Output the (x, y) coordinate of the center of the cell containing the given text.  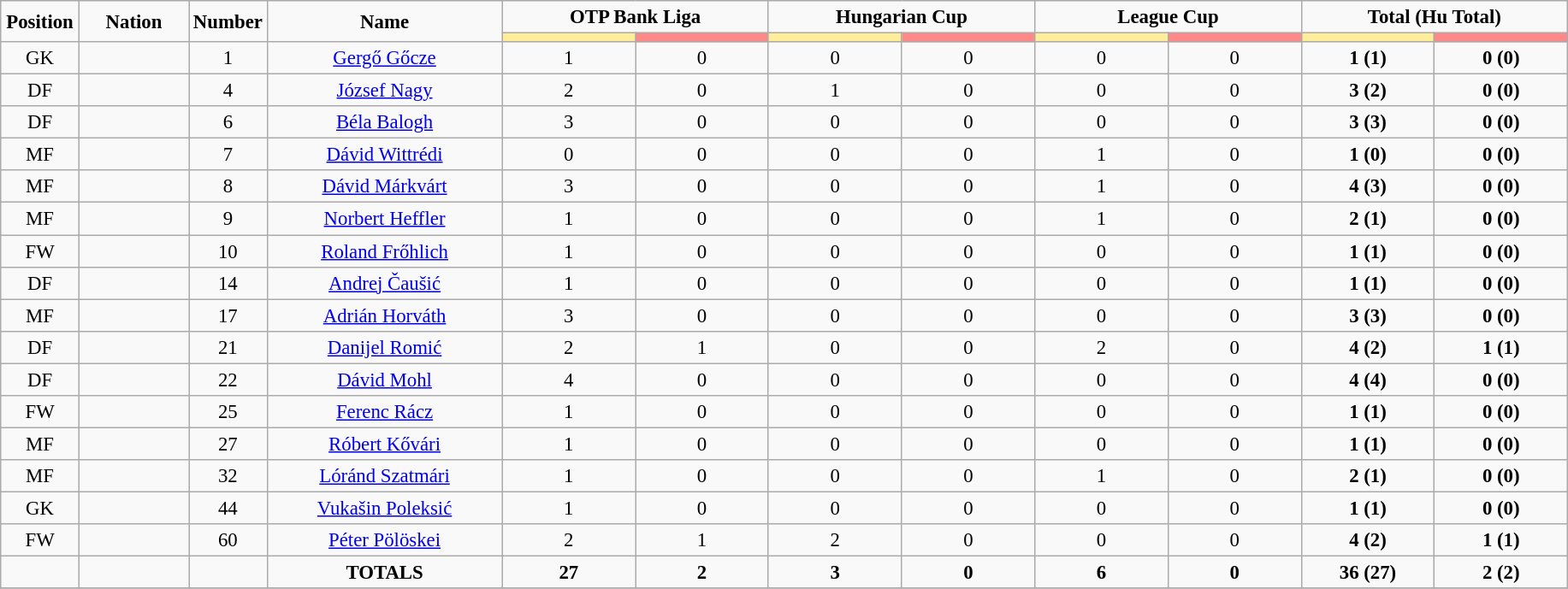
1 (0) (1368, 155)
Roland Frőhlich (385, 251)
4 (4) (1368, 380)
Dávid Wittrédi (385, 155)
Róbert Kővári (385, 444)
25 (228, 412)
Andrej Čaušić (385, 283)
Norbert Heffler (385, 219)
32 (228, 476)
3 (2) (1368, 91)
Péter Pölöskei (385, 540)
Danijel Romić (385, 347)
TOTALS (385, 573)
44 (228, 508)
2 (2) (1501, 573)
22 (228, 380)
17 (228, 315)
9 (228, 219)
7 (228, 155)
Béla Balogh (385, 122)
10 (228, 251)
14 (228, 283)
8 (228, 187)
League Cup (1169, 17)
36 (27) (1368, 573)
21 (228, 347)
Vukašin Poleksić (385, 508)
60 (228, 540)
Gergő Gőcze (385, 58)
Adrián Horváth (385, 315)
Dávid Márkvárt (385, 187)
Position (40, 21)
Lóránd Szatmári (385, 476)
Dávid Mohl (385, 380)
Name (385, 21)
Hungarian Cup (902, 17)
Number (228, 21)
Total (Hu Total) (1435, 17)
4 (3) (1368, 187)
Ferenc Rácz (385, 412)
Nation (133, 21)
OTP Bank Liga (635, 17)
József Nagy (385, 91)
